For the text-containing cell, return its midpoint in [x, y] coordinate format. 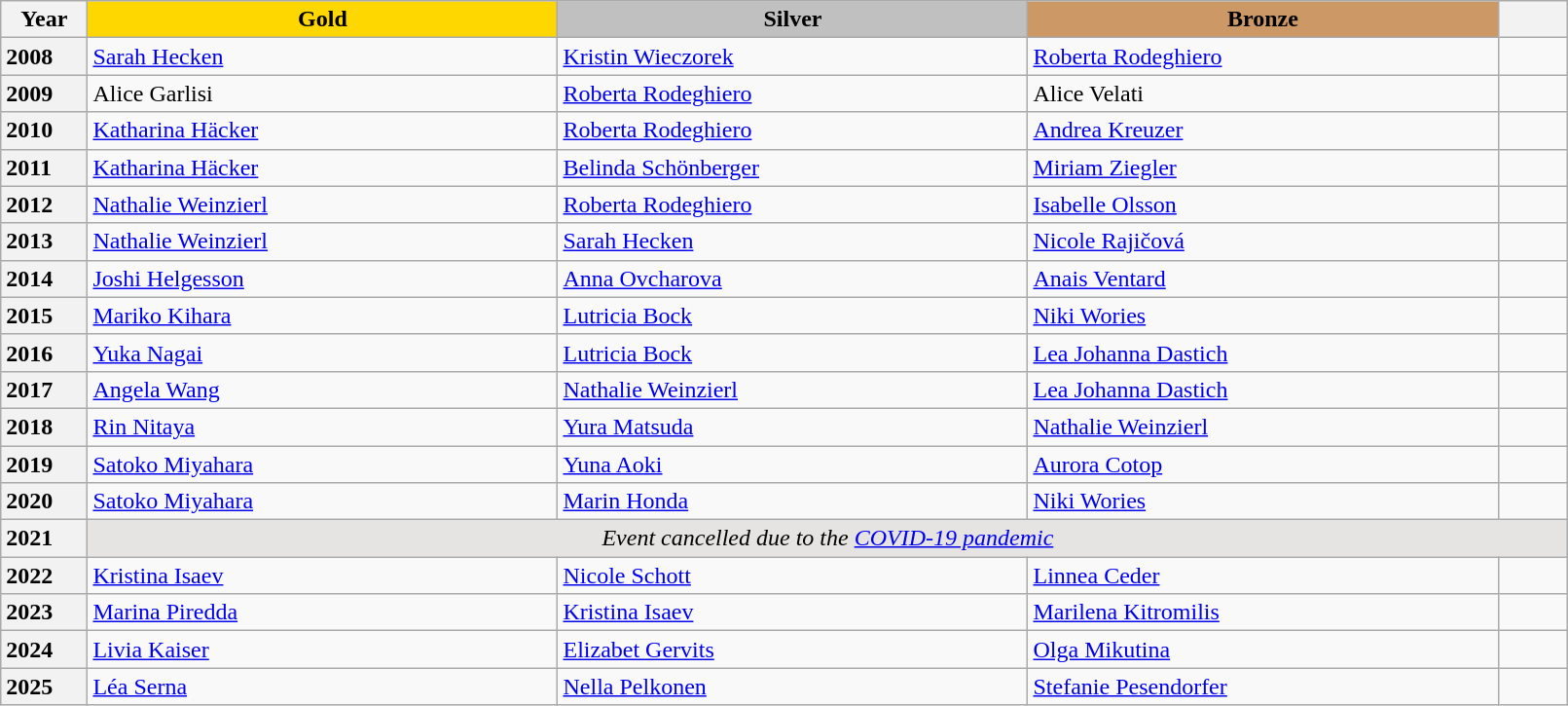
Mariko Kihara [323, 316]
Léa Serna [323, 687]
Marilena Kitromilis [1263, 613]
Andrea Kreuzer [1263, 130]
2018 [45, 427]
Olga Mikutina [1263, 650]
2016 [45, 353]
Anais Ventard [1263, 279]
Livia Kaiser [323, 650]
Nicole Schott [792, 576]
Yuna Aoki [792, 464]
2008 [45, 56]
Marin Honda [792, 502]
Joshi Helgesson [323, 279]
2022 [45, 576]
2013 [45, 242]
2012 [45, 204]
2009 [45, 93]
Year [45, 19]
Kristin Wieczorek [792, 56]
Belinda Schönberger [792, 167]
Bronze [1263, 19]
2025 [45, 687]
Yura Matsuda [792, 427]
Isabelle Olsson [1263, 204]
Silver [792, 19]
2023 [45, 613]
Marina Piredda [323, 613]
Yuka Nagai [323, 353]
Gold [323, 19]
2011 [45, 167]
Linnea Ceder [1263, 576]
Anna Ovcharova [792, 279]
Angela Wang [323, 390]
2010 [45, 130]
2024 [45, 650]
2019 [45, 464]
Nicole Rajičová [1263, 242]
Aurora Cotop [1263, 464]
Stefanie Pesendorfer [1263, 687]
Alice Garlisi [323, 93]
2020 [45, 502]
Miriam Ziegler [1263, 167]
Nella Pelkonen [792, 687]
Elizabet Gervits [792, 650]
2017 [45, 390]
Event cancelled due to the COVID-19 pandemic [827, 539]
2015 [45, 316]
Alice Velati [1263, 93]
2021 [45, 539]
2014 [45, 279]
Rin Nitaya [323, 427]
